Search for the cell housing the specified text and yield its (X, Y) center coordinate. 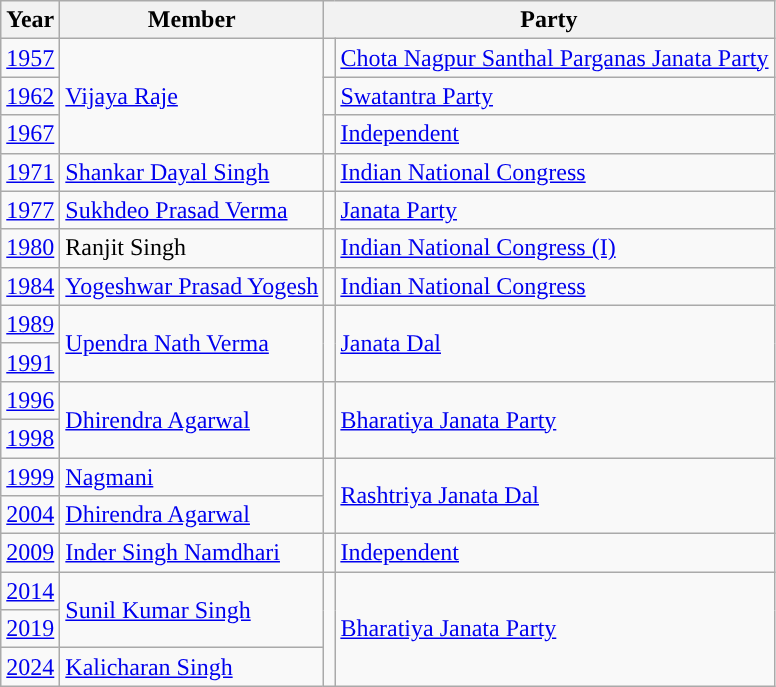
2009 (30, 553)
1998 (30, 438)
2019 (30, 629)
Janata Party (554, 210)
Sunil Kumar Singh (192, 610)
1967 (30, 134)
Nagmani (192, 477)
Indian National Congress (I) (554, 248)
Inder Singh Namdhari (192, 553)
1971 (30, 172)
1957 (30, 58)
Year (30, 20)
Upendra Nath Verma (192, 343)
Yogeshwar Prasad Yogesh (192, 286)
Member (192, 20)
1984 (30, 286)
1991 (30, 362)
1980 (30, 248)
Shankar Dayal Singh (192, 172)
Kalicharan Singh (192, 667)
1999 (30, 477)
Janata Dal (554, 343)
2014 (30, 591)
Chota Nagpur Santhal Parganas Janata Party (554, 58)
Swatantra Party (554, 96)
2004 (30, 515)
1989 (30, 324)
1977 (30, 210)
Sukhdeo Prasad Verma (192, 210)
Vijaya Raje (192, 96)
Ranjit Singh (192, 248)
1962 (30, 96)
2024 (30, 667)
Party (549, 20)
1996 (30, 400)
Rashtriya Janata Dal (554, 496)
